Scan for the cell matching the given text and deliver its (X, Y) coordinate at center. 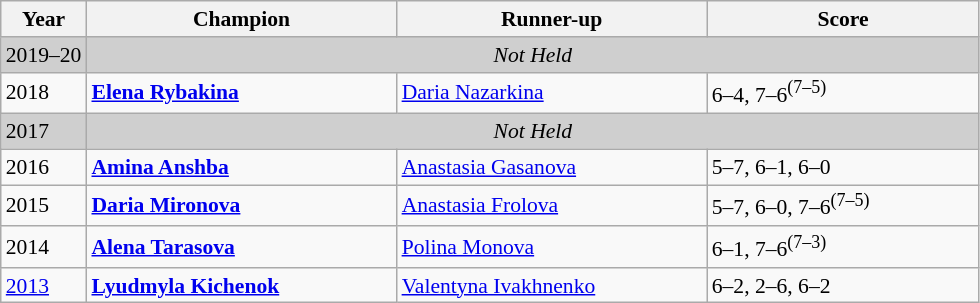
Runner-up (552, 19)
6–1, 7–6(7–3) (844, 246)
Daria Mironova (241, 206)
2015 (44, 206)
Champion (241, 19)
2019–20 (44, 55)
Anastasia Frolova (552, 206)
Amina Anshba (241, 167)
Polina Monova (552, 246)
Elena Rybakina (241, 92)
Daria Nazarkina (552, 92)
2018 (44, 92)
Anastasia Gasanova (552, 167)
6–4, 7–6(7–5) (844, 92)
2017 (44, 132)
Alena Tarasova (241, 246)
Score (844, 19)
2016 (44, 167)
Year (44, 19)
2014 (44, 246)
5–7, 6–1, 6–0 (844, 167)
5–7, 6–0, 7–6(7–5) (844, 206)
